Extract the (x, y) coordinate from the center of the cell holding the provided text.  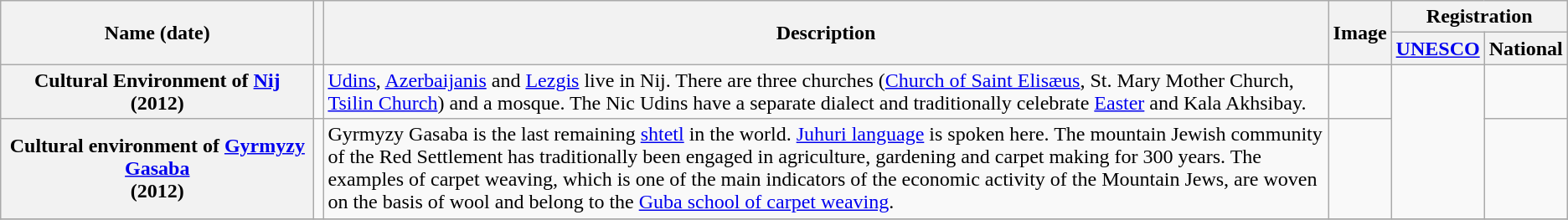
National (1526, 49)
Description (826, 33)
Cultural environment of Gyrmyzy Gasaba(2012) (157, 169)
Registration (1479, 17)
UNESCO (1437, 49)
Image (1360, 33)
Cultural Environment of Nij (2012) (157, 92)
Name (date) (157, 33)
